Search for the cell housing the specified text and yield its [X, Y] center coordinate. 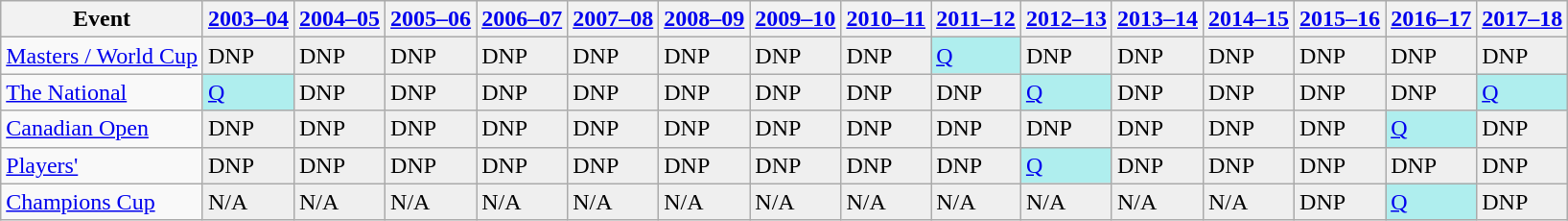
2015–16 [1341, 19]
Players' [102, 165]
2011–12 [976, 19]
2013–14 [1157, 19]
2012–13 [1066, 19]
2004–05 [339, 19]
2006–07 [522, 19]
2014–15 [1249, 19]
2003–04 [247, 19]
Masters / World Cup [102, 56]
2007–08 [614, 19]
2005–06 [432, 19]
Event [102, 19]
2008–09 [704, 19]
2016–17 [1431, 19]
Canadian Open [102, 129]
Champions Cup [102, 202]
The National [102, 92]
2009–10 [796, 19]
2017–18 [1523, 19]
2010–11 [886, 19]
